Return the (X, Y) coordinate for the center point of the cell that contains the specified text.  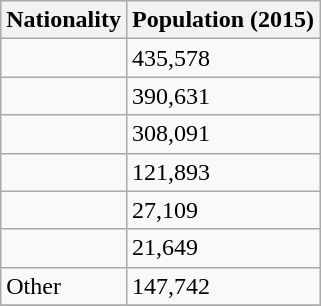
147,742 (222, 286)
435,578 (222, 58)
27,109 (222, 210)
308,091 (222, 134)
21,649 (222, 248)
Nationality (64, 20)
390,631 (222, 96)
121,893 (222, 172)
Other (64, 286)
Population (2015) (222, 20)
